Capture the cell that displays the provided text and extract its (x, y) central coordinate. 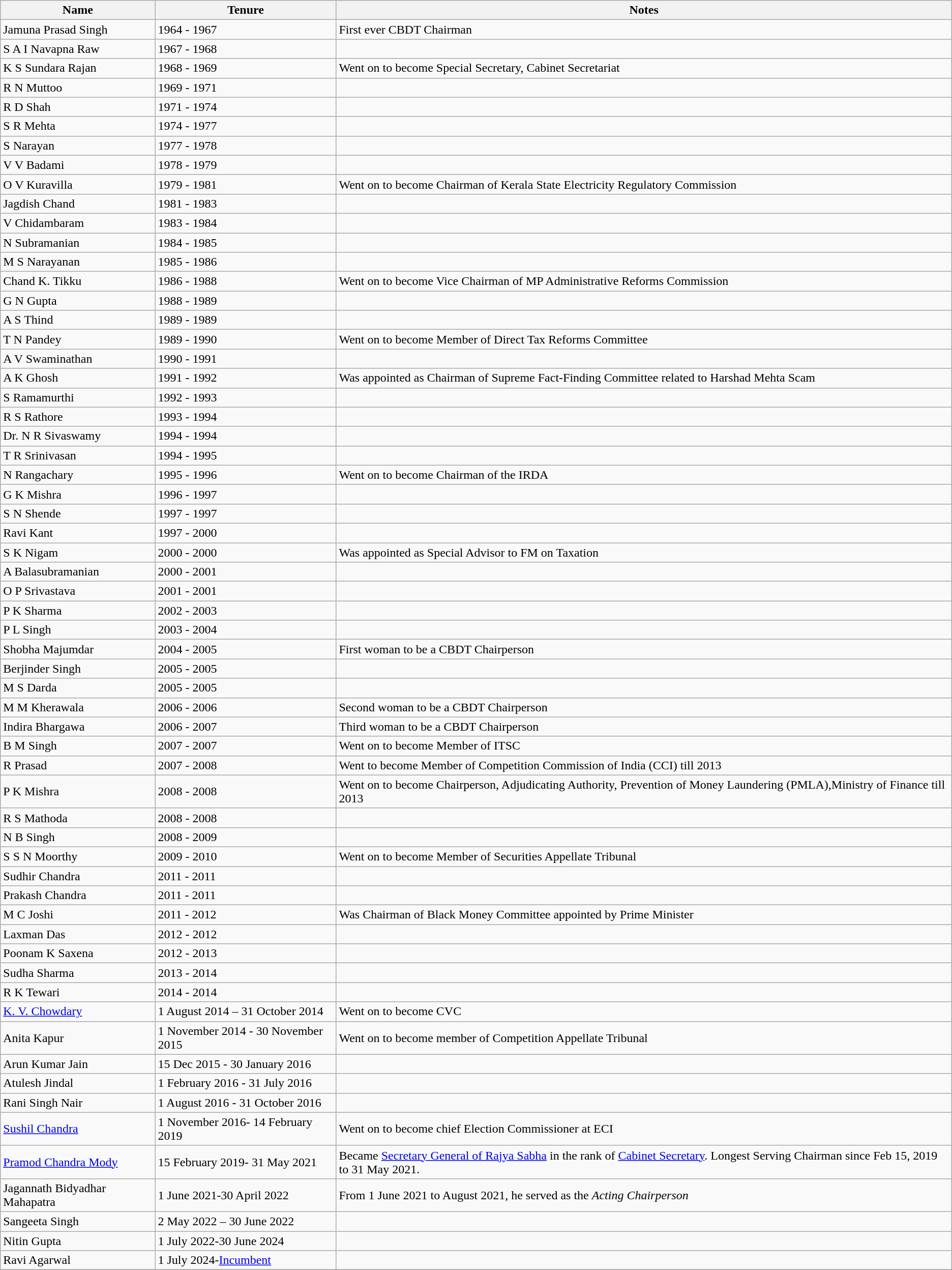
S A I Navapna Raw (78, 49)
1981 - 1983 (246, 204)
1989 - 1989 (246, 320)
1977 - 1978 (246, 146)
Notes (644, 10)
A K Ghosh (78, 378)
G K Mishra (78, 494)
Went on to become Chairman of the IRDA (644, 475)
M C Joshi (78, 915)
A S Thind (78, 320)
15 Dec 2015 - 30 January 2016 (246, 1064)
1 July 2024-Incumbent (246, 1260)
K. V. Chowdary (78, 1012)
Sangeeta Singh (78, 1221)
Went on to become Member of Direct Tax Reforms Committee (644, 339)
Sudha Sharma (78, 973)
R S Rathore (78, 417)
Prakash Chandra (78, 896)
Nitin Gupta (78, 1241)
Anita Kapur (78, 1038)
Went on to become chief Election Commissioner at ECI (644, 1129)
Arun Kumar Jain (78, 1064)
B M Singh (78, 746)
Went on to become Vice Chairman of MP Administrative Reforms Commission (644, 281)
1971 - 1974 (246, 107)
P L Singh (78, 630)
2008 - 2009 (246, 837)
1994 - 1995 (246, 455)
1974 - 1977 (246, 126)
2000 - 2001 (246, 572)
Went to become Member of Competition Commission of India (CCI) till 2013 (644, 765)
Was appointed as Chairman of Supreme Fact-Finding Committee related to Harshad Mehta Scam (644, 378)
Jagannath Bidyadhar Mahapatra (78, 1195)
1995 - 1996 (246, 475)
1969 - 1971 (246, 88)
N Rangachary (78, 475)
1993 - 1994 (246, 417)
2012 - 2013 (246, 954)
T N Pandey (78, 339)
S R Mehta (78, 126)
Jagdish Chand (78, 204)
Dr. N R Sivaswamy (78, 436)
Went on to become Chairman of Kerala State Electricity Regulatory Commission (644, 184)
S N Shende (78, 513)
N B Singh (78, 837)
1967 - 1968 (246, 49)
2011 - 2012 (246, 915)
1986 - 1988 (246, 281)
1983 - 1984 (246, 223)
1 November 2016- 14 February 2019 (246, 1129)
1978 - 1979 (246, 165)
2006 - 2006 (246, 707)
2 May 2022 – 30 June 2022 (246, 1221)
1989 - 1990 (246, 339)
Jamuna Prasad Singh (78, 30)
1 July 2022-30 June 2024 (246, 1241)
1968 - 1969 (246, 68)
2007 - 2008 (246, 765)
Tenure (246, 10)
R K Tewari (78, 992)
Chand K. Tikku (78, 281)
Poonam K Saxena (78, 954)
2013 - 2014 (246, 973)
N Subramanian (78, 243)
First woman to be a CBDT Chairperson (644, 649)
2006 - 2007 (246, 727)
Ravi Kant (78, 533)
First ever CBDT Chairman (644, 30)
Pramod Chandra Mody (78, 1162)
1 August 2016 - 31 October 2016 (246, 1103)
P K Mishra (78, 792)
Went on to become CVC (644, 1012)
2002 - 2003 (246, 611)
Went on to become Special Secretary, Cabinet Secretariat (644, 68)
Name (78, 10)
Third woman to be a CBDT Chairperson (644, 727)
V V Badami (78, 165)
M S Darda (78, 688)
2012 - 2012 (246, 934)
Went on to become Member of ITSC (644, 746)
1997 - 2000 (246, 533)
M S Narayanan (78, 262)
G N Gupta (78, 301)
2004 - 2005 (246, 649)
T R Srinivasan (78, 455)
1992 - 1993 (246, 397)
2001 - 2001 (246, 591)
Sushil Chandra (78, 1129)
2014 - 2014 (246, 992)
Sudhir Chandra (78, 876)
Atulesh Jindal (78, 1083)
Became Secretary General of Rajya Sabha in the rank of Cabinet Secretary. Longest Serving Chairman since Feb 15, 2019 to 31 May 2021. (644, 1162)
Went on to become Member of Securities Appellate Tribunal (644, 856)
R N Muttoo (78, 88)
15 February 2019- 31 May 2021 (246, 1162)
S Narayan (78, 146)
O P Srivastava (78, 591)
Laxman Das (78, 934)
1990 - 1991 (246, 359)
1988 - 1989 (246, 301)
A V Swaminathan (78, 359)
1997 - 1997 (246, 513)
Berjinder Singh (78, 669)
Was Chairman of Black Money Committee appointed by Prime Minister (644, 915)
2007 - 2007 (246, 746)
Ravi Agarwal (78, 1260)
S S N Moorthy (78, 856)
K S Sundara Rajan (78, 68)
Second woman to be a CBDT Chairperson (644, 707)
O V Kuravilla (78, 184)
A Balasubramanian (78, 572)
M M Kherawala (78, 707)
Went on to become Chairperson, Adjudicating Authority, Prevention of Money Laundering (PMLA),Ministry of Finance till 2013 (644, 792)
1 August 2014 – 31 October 2014 (246, 1012)
P K Sharma (78, 611)
Indira Bhargawa (78, 727)
2009 - 2010 (246, 856)
From 1 June 2021 to August 2021, he served as the Acting Chairperson (644, 1195)
1985 - 1986 (246, 262)
1984 - 1985 (246, 243)
R D Shah (78, 107)
1979 - 1981 (246, 184)
R Prasad (78, 765)
1991 - 1992 (246, 378)
S Ramamurthi (78, 397)
1994 - 1994 (246, 436)
2000 - 2000 (246, 552)
2003 - 2004 (246, 630)
1 February 2016 - 31 July 2016 (246, 1083)
S K Nigam (78, 552)
Rani Singh Nair (78, 1103)
Went on to become member of Competition Appellate Tribunal (644, 1038)
1 June 2021-30 April 2022 (246, 1195)
Was appointed as Special Advisor to FM on Taxation (644, 552)
1 November 2014 - 30 November 2015 (246, 1038)
1996 - 1997 (246, 494)
R S Mathoda (78, 818)
V Chidambaram (78, 223)
Shobha Majumdar (78, 649)
1964 - 1967 (246, 30)
